Capture the cell that displays the provided text and extract its [x, y] central coordinate. 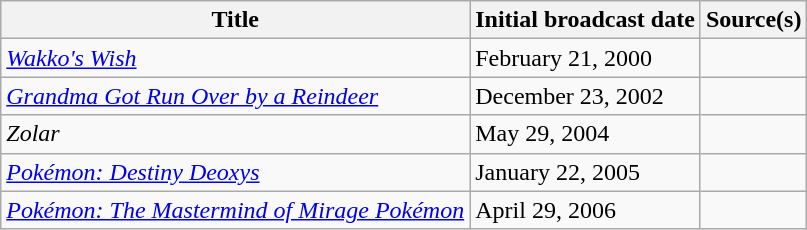
Pokémon: Destiny Deoxys [236, 172]
April 29, 2006 [586, 210]
Initial broadcast date [586, 20]
Wakko's Wish [236, 58]
February 21, 2000 [586, 58]
Source(s) [754, 20]
May 29, 2004 [586, 134]
December 23, 2002 [586, 96]
Zolar [236, 134]
Grandma Got Run Over by a Reindeer [236, 96]
Pokémon: The Mastermind of Mirage Pokémon [236, 210]
January 22, 2005 [586, 172]
Title [236, 20]
